Detect which cell encompasses the target text, then output its (X, Y) center coordinate. 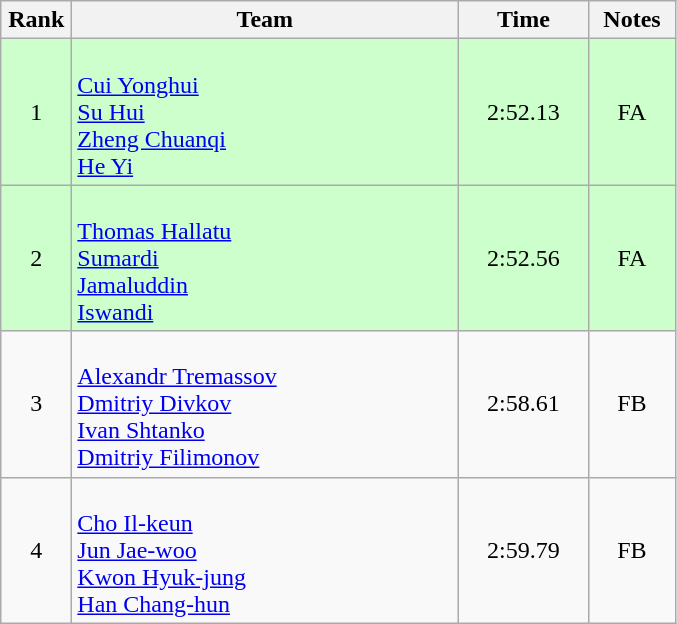
Alexandr TremassovDmitriy DivkovIvan ShtankoDmitriy Filimonov (265, 404)
3 (36, 404)
Cui YonghuiSu HuiZheng ChuanqiHe Yi (265, 112)
2:58.61 (524, 404)
Rank (36, 20)
2:52.56 (524, 258)
1 (36, 112)
Thomas HallatuSumardiJamaluddinIswandi (265, 258)
Team (265, 20)
2:59.79 (524, 550)
Time (524, 20)
Notes (632, 20)
4 (36, 550)
2:52.13 (524, 112)
Cho Il-keunJun Jae-wooKwon Hyuk-jungHan Chang-hun (265, 550)
2 (36, 258)
